Detect which cell encompasses the target text, then output its (x, y) center coordinate. 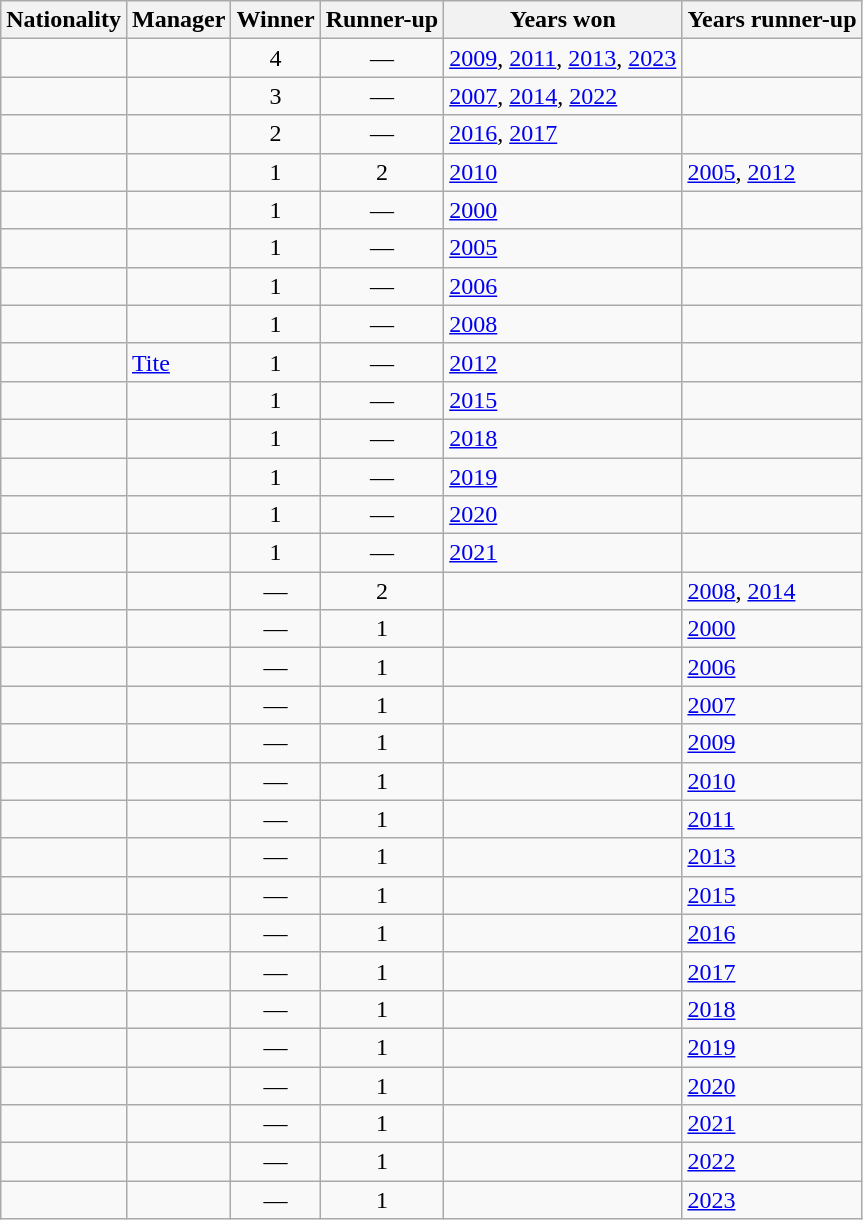
Years won (563, 20)
Winner (276, 20)
2008, 2014 (772, 591)
Manager (178, 20)
Tite (178, 362)
Runner-up (382, 20)
3 (276, 96)
2005, 2012 (772, 172)
2017 (772, 971)
Nationality (64, 20)
2005 (563, 248)
4 (276, 58)
2023 (772, 1200)
2011 (772, 819)
2016, 2017 (563, 134)
2007 (772, 705)
2009 (772, 743)
2008 (563, 324)
2016 (772, 933)
2012 (563, 362)
2007, 2014, 2022 (563, 96)
2009, 2011, 2013, 2023 (563, 58)
Years runner-up (772, 20)
2022 (772, 1162)
2013 (772, 857)
